Scan for the cell matching the given text and deliver its (x, y) coordinate at center. 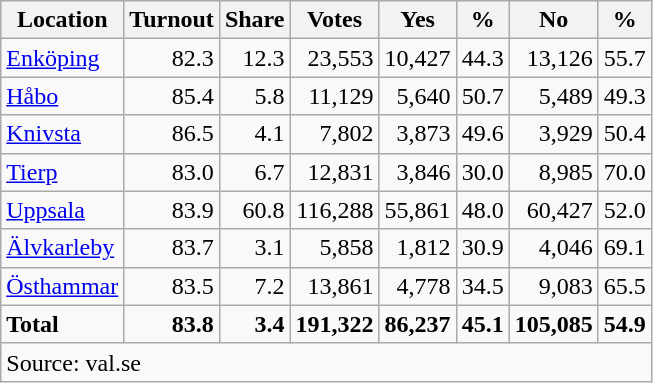
23,553 (334, 58)
70.0 (624, 172)
52.0 (624, 210)
5,489 (554, 96)
60.8 (254, 210)
83.0 (172, 172)
50.7 (482, 96)
Håbo (62, 96)
Tierp (62, 172)
1,812 (418, 248)
44.3 (482, 58)
5.8 (254, 96)
49.3 (624, 96)
4,778 (418, 286)
7.2 (254, 286)
Turnout (172, 20)
55.7 (624, 58)
13,126 (554, 58)
30.9 (482, 248)
69.1 (624, 248)
83.7 (172, 248)
Uppsala (62, 210)
12.3 (254, 58)
83.5 (172, 286)
Yes (418, 20)
60,427 (554, 210)
4,046 (554, 248)
30.0 (482, 172)
11,129 (334, 96)
Votes (334, 20)
86,237 (418, 324)
9,083 (554, 286)
50.4 (624, 134)
3,873 (418, 134)
86.5 (172, 134)
3.1 (254, 248)
8,985 (554, 172)
3.4 (254, 324)
65.5 (624, 286)
3,846 (418, 172)
12,831 (334, 172)
Knivsta (62, 134)
5,640 (418, 96)
Source: val.se (326, 362)
4.1 (254, 134)
82.3 (172, 58)
Östhammar (62, 286)
Älvkarleby (62, 248)
34.5 (482, 286)
7,802 (334, 134)
83.8 (172, 324)
116,288 (334, 210)
48.0 (482, 210)
13,861 (334, 286)
Share (254, 20)
54.9 (624, 324)
85.4 (172, 96)
45.1 (482, 324)
Location (62, 20)
6.7 (254, 172)
105,085 (554, 324)
191,322 (334, 324)
3,929 (554, 134)
Enköping (62, 58)
No (554, 20)
49.6 (482, 134)
Total (62, 324)
10,427 (418, 58)
55,861 (418, 210)
83.9 (172, 210)
5,858 (334, 248)
